Provide the (X, Y) coordinate of the cell's center where the given text is located.  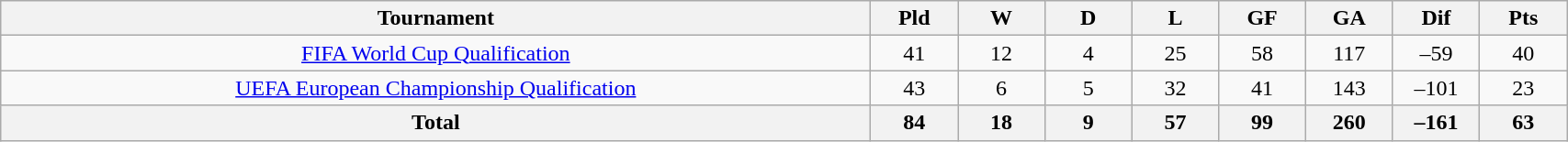
Tournament (435, 18)
L (1176, 18)
FIFA World Cup Qualification (435, 53)
D (1088, 18)
–59 (1437, 53)
18 (1001, 123)
260 (1348, 123)
117 (1348, 53)
GA (1348, 18)
6 (1001, 88)
Pld (915, 18)
32 (1176, 88)
UEFA European Championship Qualification (435, 88)
W (1001, 18)
23 (1523, 88)
25 (1176, 53)
GF (1262, 18)
Dif (1437, 18)
12 (1001, 53)
5 (1088, 88)
43 (915, 88)
143 (1348, 88)
–101 (1437, 88)
58 (1262, 53)
9 (1088, 123)
84 (915, 123)
99 (1262, 123)
63 (1523, 123)
40 (1523, 53)
–161 (1437, 123)
Total (435, 123)
57 (1176, 123)
4 (1088, 53)
Pts (1523, 18)
